Determine the (X, Y) coordinate at the center of the cell enclosing the given text.  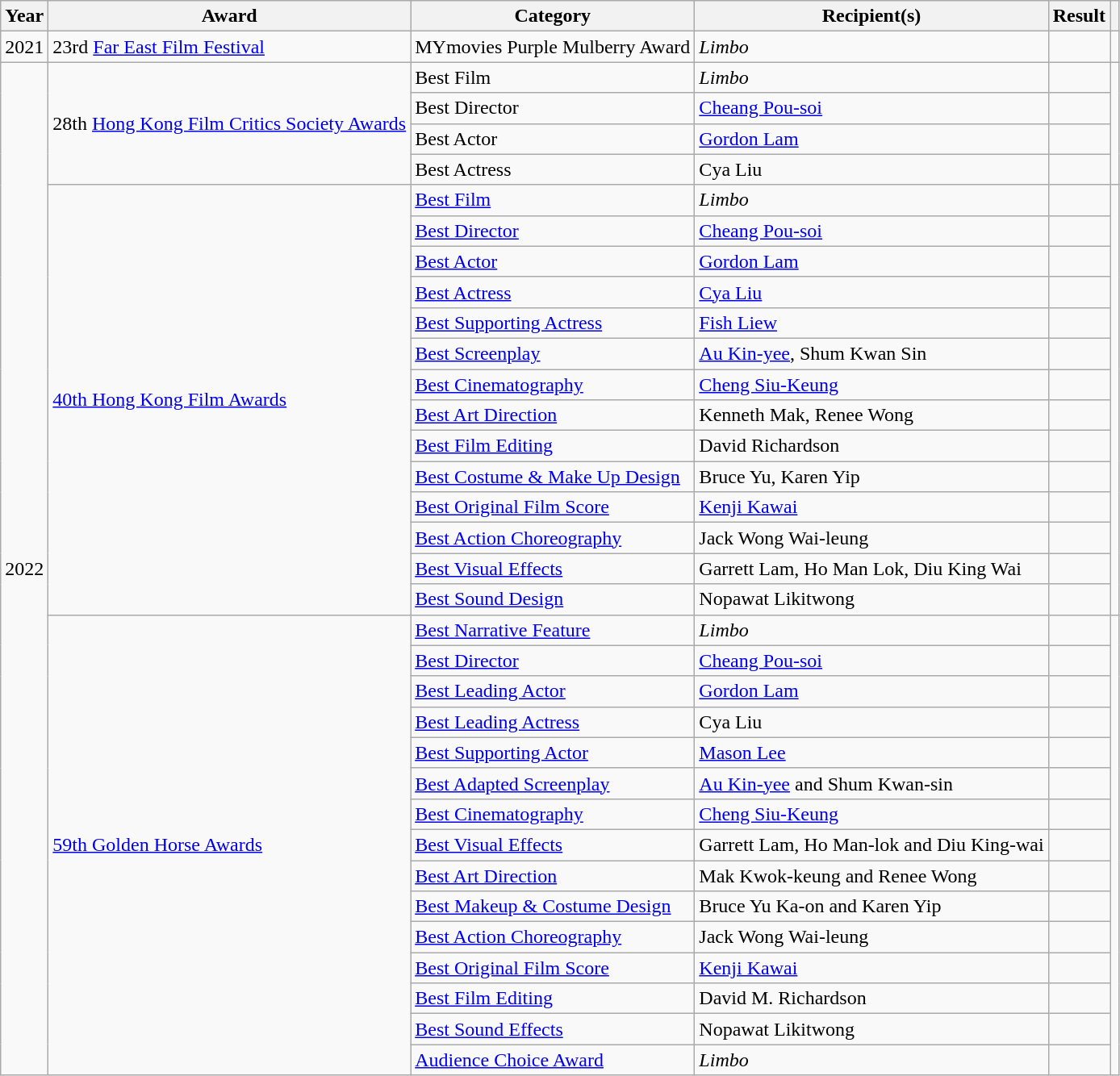
Best Supporting Actor (553, 753)
Best Sound Design (553, 599)
David Richardson (871, 446)
Best Screenplay (553, 353)
23rd Far East Film Festival (229, 47)
Year (24, 16)
Award (229, 16)
Fish Liew (871, 323)
Best Supporting Actress (553, 323)
Best Narrative Feature (553, 630)
Best Sound Effects (553, 1029)
Best Costume & Make Up Design (553, 477)
Audience Choice Award (553, 1060)
40th Hong Kong Film Awards (229, 400)
Bruce Yu, Karen Yip (871, 477)
Garrett Lam, Ho Man-lok and Diu King-wai (871, 845)
Best Leading Actor (553, 691)
Kenneth Mak, Renee Wong (871, 415)
2022 (24, 569)
28th Hong Kong Film Critics Society Awards (229, 123)
Bruce Yu Ka-on and Karen Yip (871, 907)
59th Golden Horse Awards (229, 845)
David M. Richardson (871, 999)
Best Leading Actress (553, 722)
Au Kin-yee, Shum Kwan Sin (871, 353)
Mason Lee (871, 753)
2021 (24, 47)
Category (553, 16)
Garrett Lam, Ho Man Lok, Diu King Wai (871, 569)
Best Makeup & Costume Design (553, 907)
Best Adapted Screenplay (553, 783)
MYmovies Purple Mulberry Award (553, 47)
Recipient(s) (871, 16)
Au Kin-yee and Shum Kwan-sin (871, 783)
Result (1079, 16)
Mak Kwok-keung and Renee Wong (871, 875)
